Scan for the cell matching the given text and deliver its (x, y) coordinate at center. 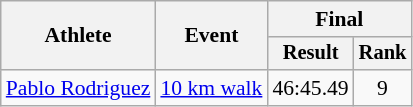
Pablo Rodriguez (78, 88)
Result (310, 54)
9 (383, 88)
Athlete (78, 36)
Rank (383, 54)
Final (339, 19)
46:45.49 (310, 88)
10 km walk (211, 88)
Event (211, 36)
